For the text-containing cell, return its midpoint in [x, y] coordinate format. 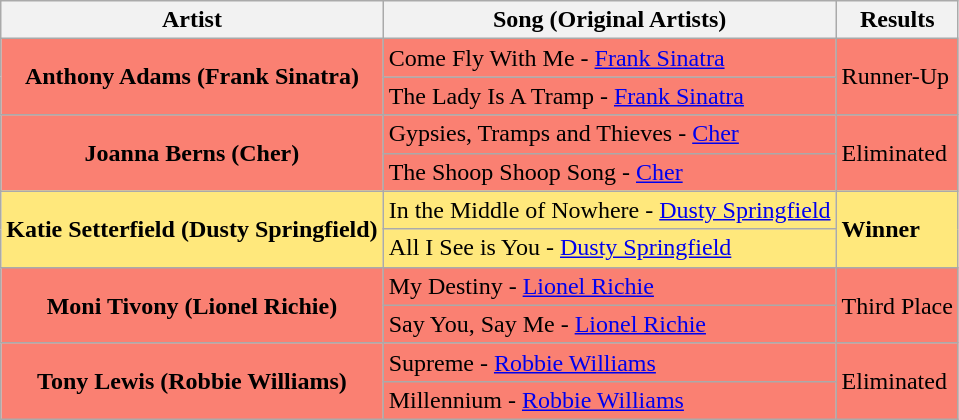
Say You, Say Me - Lionel Richie [610, 324]
Results [897, 20]
My Destiny - Lionel Richie [610, 286]
The Shoop Shoop Song - Cher [610, 172]
Runner-Up [897, 77]
In the Middle of Nowhere - Dusty Springfield [610, 210]
Moni Tivony (Lionel Richie) [192, 305]
Gypsies, Tramps and Thieves - Cher [610, 134]
Tony Lewis (Robbie Williams) [192, 381]
Artist [192, 20]
Third Place [897, 305]
All I See is You - Dusty Springfield [610, 248]
Joanna Berns (Cher) [192, 153]
The Lady Is A Tramp - Frank Sinatra [610, 96]
Anthony Adams (Frank Sinatra) [192, 77]
Katie Setterfield (Dusty Springfield) [192, 229]
Winner [897, 229]
Supreme - Robbie Williams [610, 362]
Song (Original Artists) [610, 20]
Come Fly With Me - Frank Sinatra [610, 58]
Millennium - Robbie Williams [610, 400]
